Capture the cell that displays the provided text and extract its (X, Y) central coordinate. 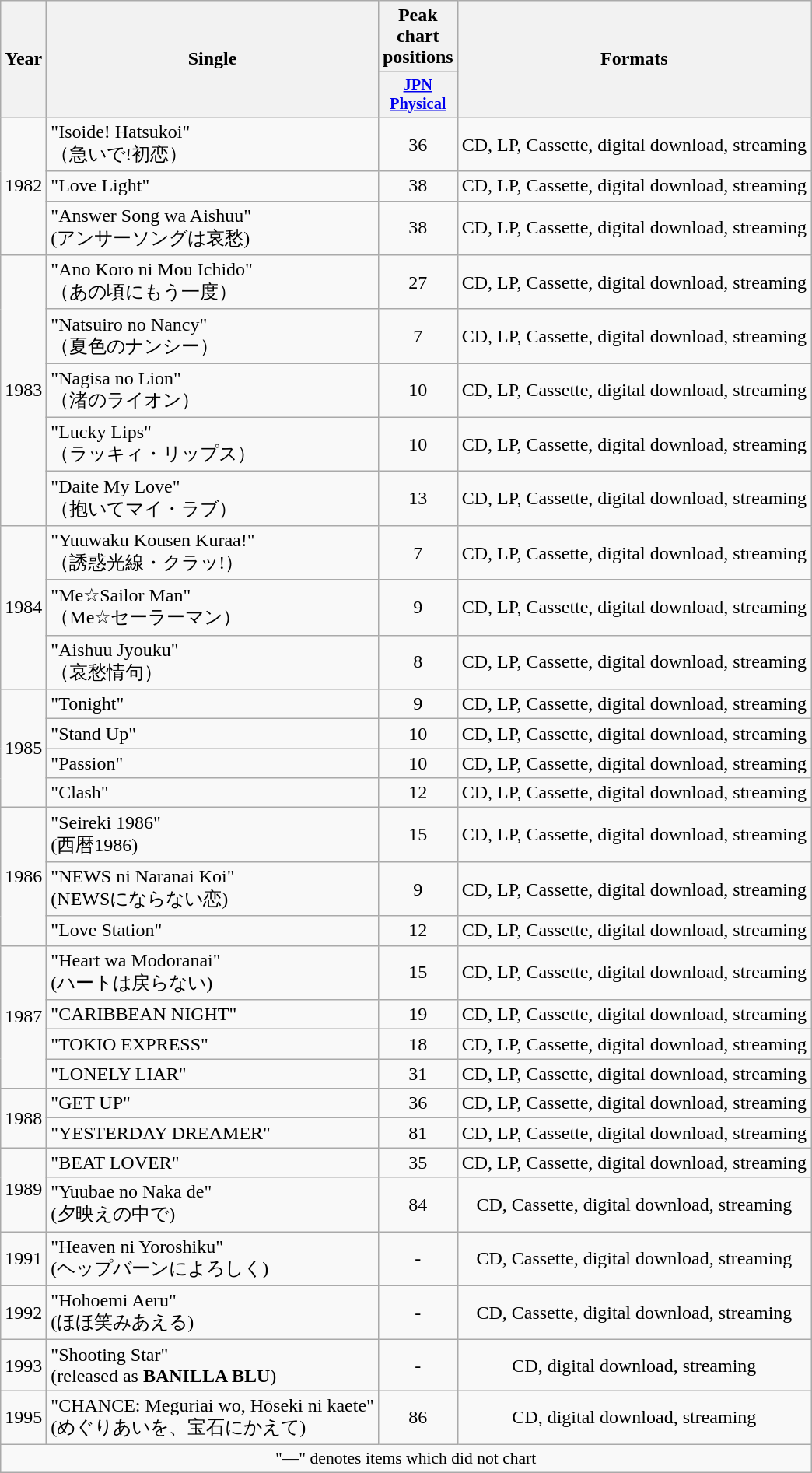
Peak chart positions (418, 37)
"Hohoemi Aeru"(ほほ笑みあえる) (213, 1313)
19 (418, 1015)
JPNPhysical (418, 95)
"TOKIO EXPRESS" (213, 1044)
"Passion" (213, 763)
"Ano Koro ni Mou Ichido"（あの頃にもう一度） (213, 282)
"Shooting Star" (released as BANILLA BLU) (213, 1365)
1992 (23, 1313)
1983 (23, 391)
"Seireki 1986" (西暦1986) (213, 835)
35 (418, 1163)
1989 (23, 1190)
"Yuuwaku Kousen Kuraa!"（誘惑光線・クラッ!） (213, 552)
"Clash" (213, 793)
"Me☆Sailor Man"（Me☆セーラーマン） (213, 607)
86 (418, 1418)
1985 (23, 749)
"CARIBBEAN NIGHT" (213, 1015)
"BEAT LOVER" (213, 1163)
"Aishuu Jyouku"（哀愁情句） (213, 662)
Single (213, 59)
1993 (23, 1365)
"GET UP" (213, 1103)
1988 (23, 1118)
"Tonight" (213, 704)
1995 (23, 1418)
"Heaven ni Yoroshiku"(ヘップバーンによろしく) (213, 1259)
1986 (23, 876)
"—" denotes items which did not chart (406, 1458)
"NEWS ni Naranai Koi" (NEWSにならない恋) (213, 889)
"CHANCE: Meguriai wo, Hōseki ni kaete" (めぐりあいを、宝石にかえて) (213, 1418)
"Love Light" (213, 186)
"Love Station" (213, 931)
Year (23, 59)
1984 (23, 607)
"YESTERDAY DREAMER" (213, 1133)
"Heart wa Modoranai" (ハートは戻らない) (213, 973)
1987 (23, 1017)
13 (418, 499)
84 (418, 1205)
27 (418, 282)
"Yuubae no Naka de" (夕映えの中で) (213, 1205)
1991 (23, 1259)
31 (418, 1074)
"Isoide! Hatsukoi"（急いで!初恋） (213, 144)
"Natsuiro no Nancy"（夏色のナンシー） (213, 336)
Formats (634, 59)
"Stand Up" (213, 734)
81 (418, 1133)
18 (418, 1044)
"Lucky Lips"（ラッキィ・リップス） (213, 444)
"Nagisa no Lion"（渚のライオン） (213, 391)
8 (418, 662)
"Answer Song wa Aishuu" (アンサーソングは哀愁) (213, 228)
1982 (23, 185)
"LONELY LIAR" (213, 1074)
"Daite My Love"（抱いてマイ・ラブ） (213, 499)
